Determine the (X, Y) coordinate at the center of the cell enclosing the given text.  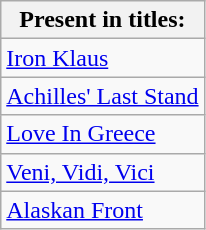
Achilles' Last Stand (102, 96)
Iron Klaus (102, 58)
Alaskan Front (102, 210)
Present in titles: (102, 20)
Veni, Vidi, Vici (102, 172)
Love In Greece (102, 134)
